Scan for the cell matching the given text and deliver its (X, Y) coordinate at center. 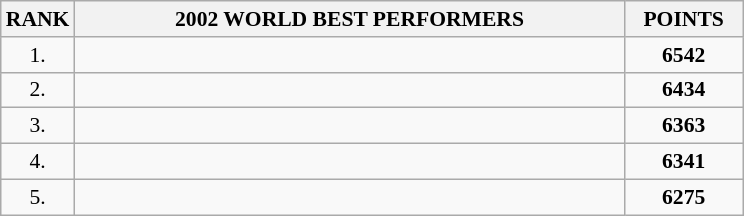
5. (38, 197)
4. (38, 162)
1. (38, 55)
6363 (684, 126)
2002 WORLD BEST PERFORMERS (349, 19)
6542 (684, 55)
6341 (684, 162)
2. (38, 90)
RANK (38, 19)
3. (38, 126)
6434 (684, 90)
POINTS (684, 19)
6275 (684, 197)
